Determine the (X, Y) coordinate at the center of the cell enclosing the given text.  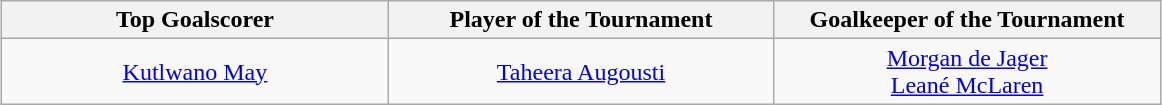
Top Goalscorer (195, 20)
Goalkeeper of the Tournament (967, 20)
Morgan de Jager Leané McLaren (967, 72)
Taheera Augousti (581, 72)
Player of the Tournament (581, 20)
Kutlwano May (195, 72)
